For the text-containing cell, return its midpoint in (x, y) coordinate format. 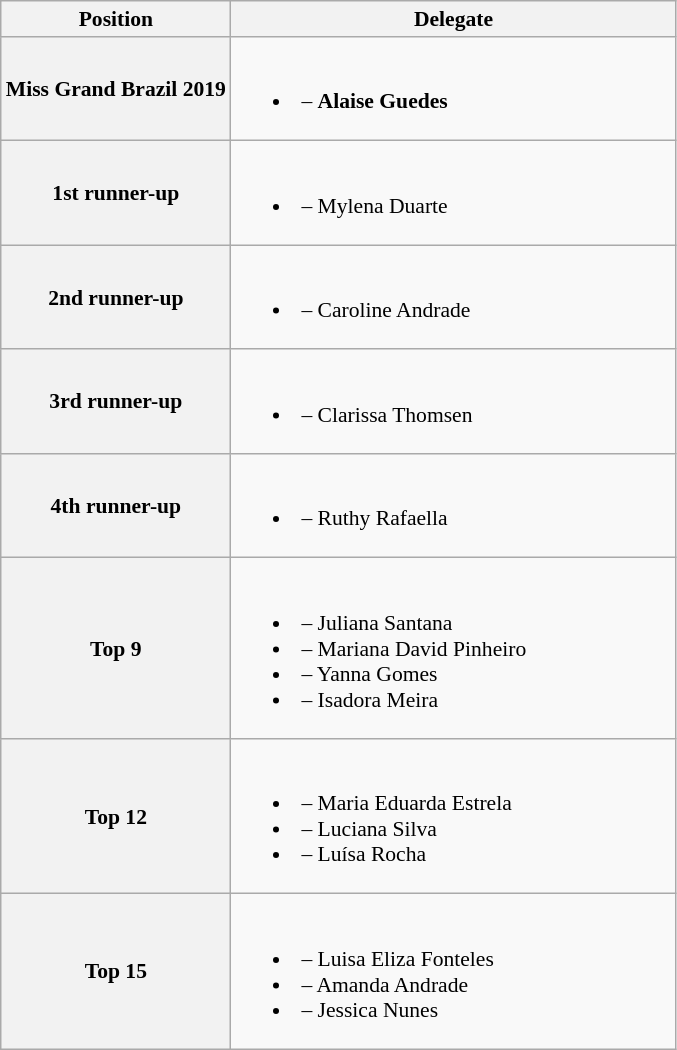
Top 15 (116, 972)
Position (116, 19)
– Caroline Andrade (454, 297)
– Mylena Duarte (454, 193)
– Ruthy Rafaella (454, 506)
– Maria Eduarda Estrela – Luciana Silva – Luísa Rocha (454, 816)
Top 9 (116, 648)
Top 12 (116, 816)
Delegate (454, 19)
1st runner-up (116, 193)
2nd runner-up (116, 297)
3rd runner-up (116, 402)
– Juliana Santana – Mariana David Pinheiro – Yanna Gomes – Isadora Meira (454, 648)
– Clarissa Thomsen (454, 402)
– Alaise Guedes (454, 89)
4th runner-up (116, 506)
Miss Grand Brazil 2019 (116, 89)
– Luisa Eliza Fonteles – Amanda Andrade – Jessica Nunes (454, 972)
